Scan for the cell matching the given text and deliver its [X, Y] coordinate at center. 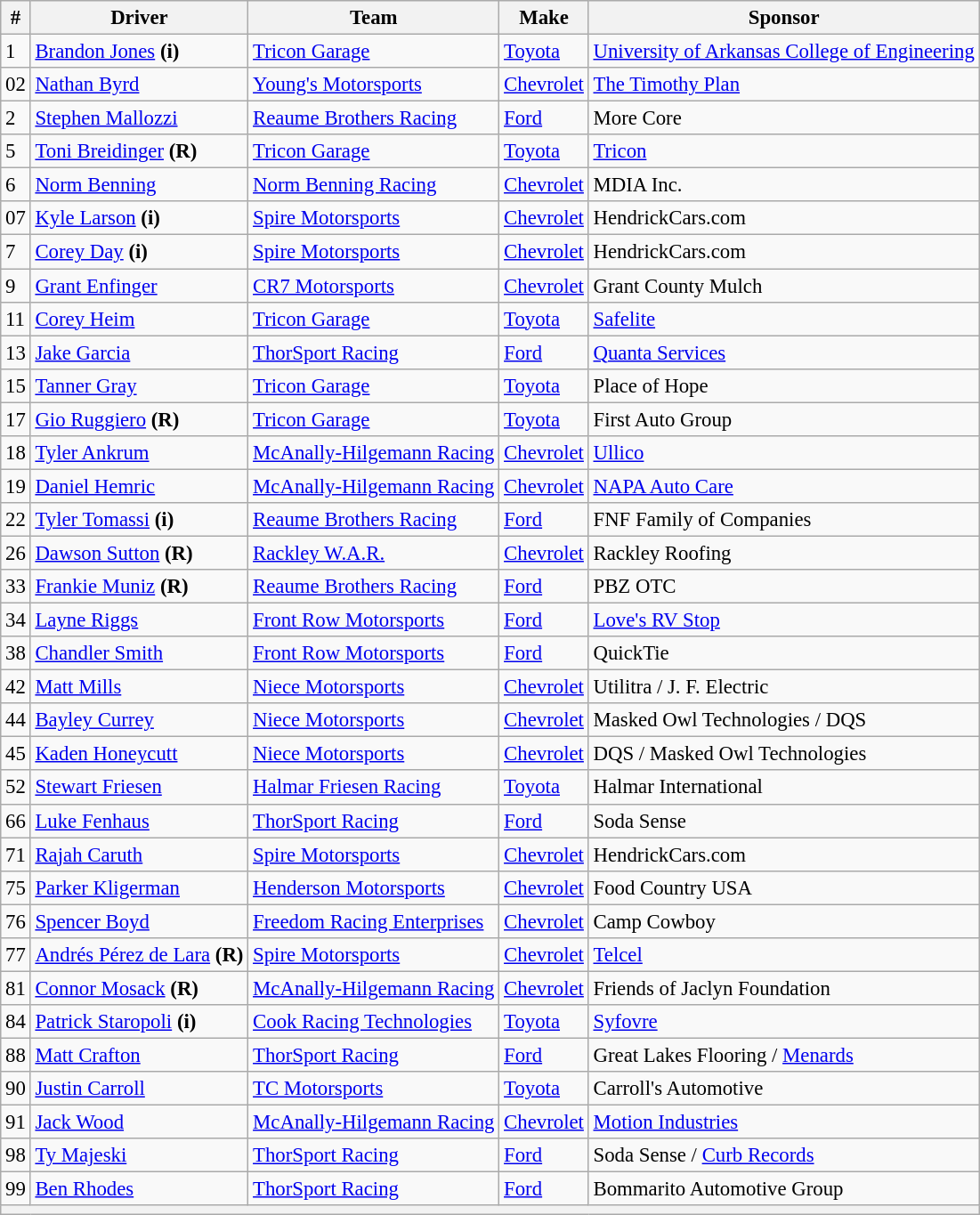
77 [16, 955]
Toni Breidinger (R) [139, 151]
88 [16, 1055]
Tanner Gray [139, 385]
Tyler Ankrum [139, 453]
Stewart Friesen [139, 788]
2 [16, 118]
33 [16, 587]
Sponsor [783, 18]
Team [374, 18]
7 [16, 252]
Daniel Hemric [139, 486]
Jake Garcia [139, 352]
Matt Crafton [139, 1055]
Layne Riggs [139, 620]
Carroll's Automotive [783, 1089]
Andrés Pérez de Lara (R) [139, 955]
FNF Family of Companies [783, 520]
26 [16, 553]
Dawson Sutton (R) [139, 553]
University of Arkansas College of Engineering [783, 52]
15 [16, 385]
19 [16, 486]
Food Country USA [783, 887]
Make [544, 18]
66 [16, 821]
Corey Heim [139, 319]
The Timothy Plan [783, 85]
42 [16, 687]
Halmar Friesen Racing [374, 788]
Patrick Staropoli (i) [139, 1022]
99 [16, 1189]
Camp Cowboy [783, 921]
Tyler Tomassi (i) [139, 520]
Rackley Roofing [783, 553]
13 [16, 352]
Rajah Caruth [139, 855]
Bommarito Automotive Group [783, 1189]
Freedom Racing Enterprises [374, 921]
Place of Hope [783, 385]
Friends of Jaclyn Foundation [783, 988]
Bayley Currey [139, 720]
02 [16, 85]
Grant Enfinger [139, 286]
75 [16, 887]
Matt Mills [139, 687]
CR7 Motorsports [374, 286]
Ty Majeski [139, 1155]
Ben Rhodes [139, 1189]
Love's RV Stop [783, 620]
Soda Sense / Curb Records [783, 1155]
Soda Sense [783, 821]
71 [16, 855]
Telcel [783, 955]
Connor Mosack (R) [139, 988]
11 [16, 319]
Justin Carroll [139, 1089]
Luke Fenhaus [139, 821]
Young's Motorsports [374, 85]
Halmar International [783, 788]
Ullico [783, 453]
Chandler Smith [139, 653]
More Core [783, 118]
Parker Kligerman [139, 887]
Gio Ruggiero (R) [139, 419]
07 [16, 218]
18 [16, 453]
Spencer Boyd [139, 921]
Henderson Motorsports [374, 887]
Rackley W.A.R. [374, 553]
Masked Owl Technologies / DQS [783, 720]
17 [16, 419]
Norm Benning [139, 185]
TC Motorsports [374, 1089]
Utilitra / J. F. Electric [783, 687]
38 [16, 653]
First Auto Group [783, 419]
52 [16, 788]
PBZ OTC [783, 587]
Corey Day (i) [139, 252]
Brandon Jones (i) [139, 52]
34 [16, 620]
76 [16, 921]
Motion Industries [783, 1122]
Grant County Mulch [783, 286]
Jack Wood [139, 1122]
22 [16, 520]
DQS / Masked Owl Technologies [783, 754]
91 [16, 1122]
Tricon [783, 151]
Driver [139, 18]
Great Lakes Flooring / Menards [783, 1055]
81 [16, 988]
Syfovre [783, 1022]
Norm Benning Racing [374, 185]
9 [16, 286]
45 [16, 754]
Safelite [783, 319]
Kaden Honeycutt [139, 754]
MDIA Inc. [783, 185]
NAPA Auto Care [783, 486]
44 [16, 720]
84 [16, 1022]
98 [16, 1155]
6 [16, 185]
Quanta Services [783, 352]
Stephen Mallozzi [139, 118]
1 [16, 52]
90 [16, 1089]
Cook Racing Technologies [374, 1022]
Frankie Muniz (R) [139, 587]
5 [16, 151]
Kyle Larson (i) [139, 218]
# [16, 18]
Nathan Byrd [139, 85]
QuickTie [783, 653]
